Search for the cell housing the specified text and yield its (X, Y) center coordinate. 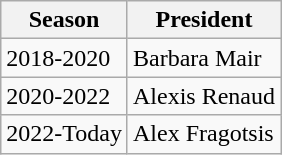
Alex Fragotsis (204, 134)
President (204, 20)
Barbara Mair (204, 58)
2020-2022 (64, 96)
2018-2020 (64, 58)
2022-Today (64, 134)
Season (64, 20)
Alexis Renaud (204, 96)
